Search for the cell housing the specified text and yield its [X, Y] center coordinate. 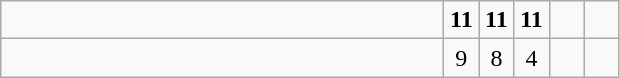
4 [532, 58]
8 [496, 58]
9 [462, 58]
